Return the (X, Y) coordinate for the center point of the cell that contains the specified text.  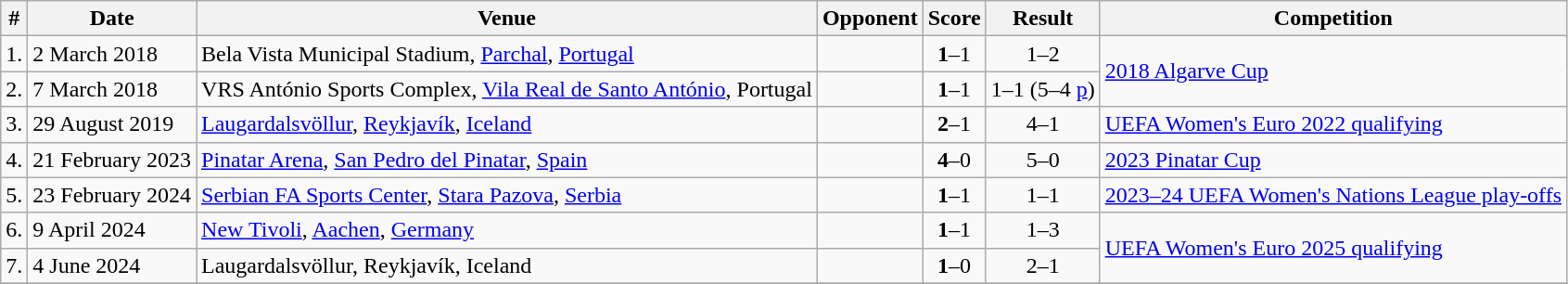
UEFA Women's Euro 2022 qualifying (1333, 124)
2018 Algarve Cup (1333, 71)
2 March 2018 (112, 54)
4 June 2024 (112, 265)
Result (1042, 19)
29 August 2019 (112, 124)
4–1 (1042, 124)
2. (15, 89)
Pinatar Arena, San Pedro del Pinatar, Spain (507, 160)
1–1 (5–4 p) (1042, 89)
1–0 (954, 265)
1. (15, 54)
4. (15, 160)
6. (15, 230)
9 April 2024 (112, 230)
2023 Pinatar Cup (1333, 160)
5–0 (1042, 160)
4–0 (954, 160)
Opponent (870, 19)
Serbian FA Sports Center, Stara Pazova, Serbia (507, 195)
21 February 2023 (112, 160)
3. (15, 124)
VRS António Sports Complex, Vila Real de Santo António, Portugal (507, 89)
Bela Vista Municipal Stadium, Parchal, Portugal (507, 54)
New Tivoli, Aachen, Germany (507, 230)
7 March 2018 (112, 89)
1–2 (1042, 54)
2023–24 UEFA Women's Nations League play-offs (1333, 195)
Date (112, 19)
1–3 (1042, 230)
# (15, 19)
5. (15, 195)
7. (15, 265)
UEFA Women's Euro 2025 qualifying (1333, 248)
Score (954, 19)
Competition (1333, 19)
23 February 2024 (112, 195)
Venue (507, 19)
